Extract the [x, y] coordinate from the center of the cell holding the provided text.  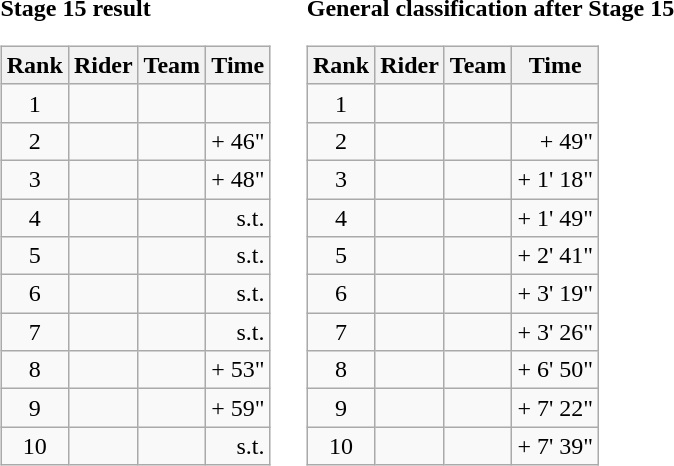
+ 7' 39" [556, 446]
+ 49" [556, 141]
+ 2' 41" [556, 256]
+ 1' 18" [556, 179]
+ 53" [238, 370]
+ 48" [238, 179]
+ 46" [238, 141]
+ 3' 19" [556, 294]
+ 59" [238, 408]
+ 6' 50" [556, 370]
+ 1' 49" [556, 217]
+ 3' 26" [556, 332]
+ 7' 22" [556, 408]
